For the text-containing cell, return its midpoint in [X, Y] coordinate format. 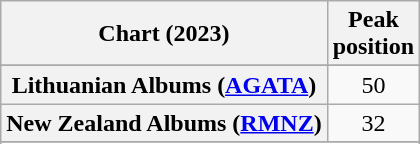
50 [373, 85]
Chart (2023) [164, 34]
Lithuanian Albums (AGATA) [164, 85]
New Zealand Albums (RMNZ) [164, 123]
32 [373, 123]
Peakposition [373, 34]
